Extract the [X, Y] coordinate from the center of the cell holding the provided text.  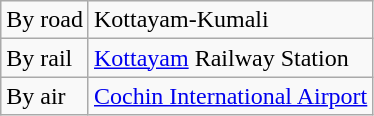
By road [45, 20]
Kottayam-Kumali [230, 20]
By rail [45, 58]
Kottayam Railway Station [230, 58]
Cochin International Airport [230, 96]
By air [45, 96]
